Locate the cell with the specified text and output its (x, y) center coordinate. 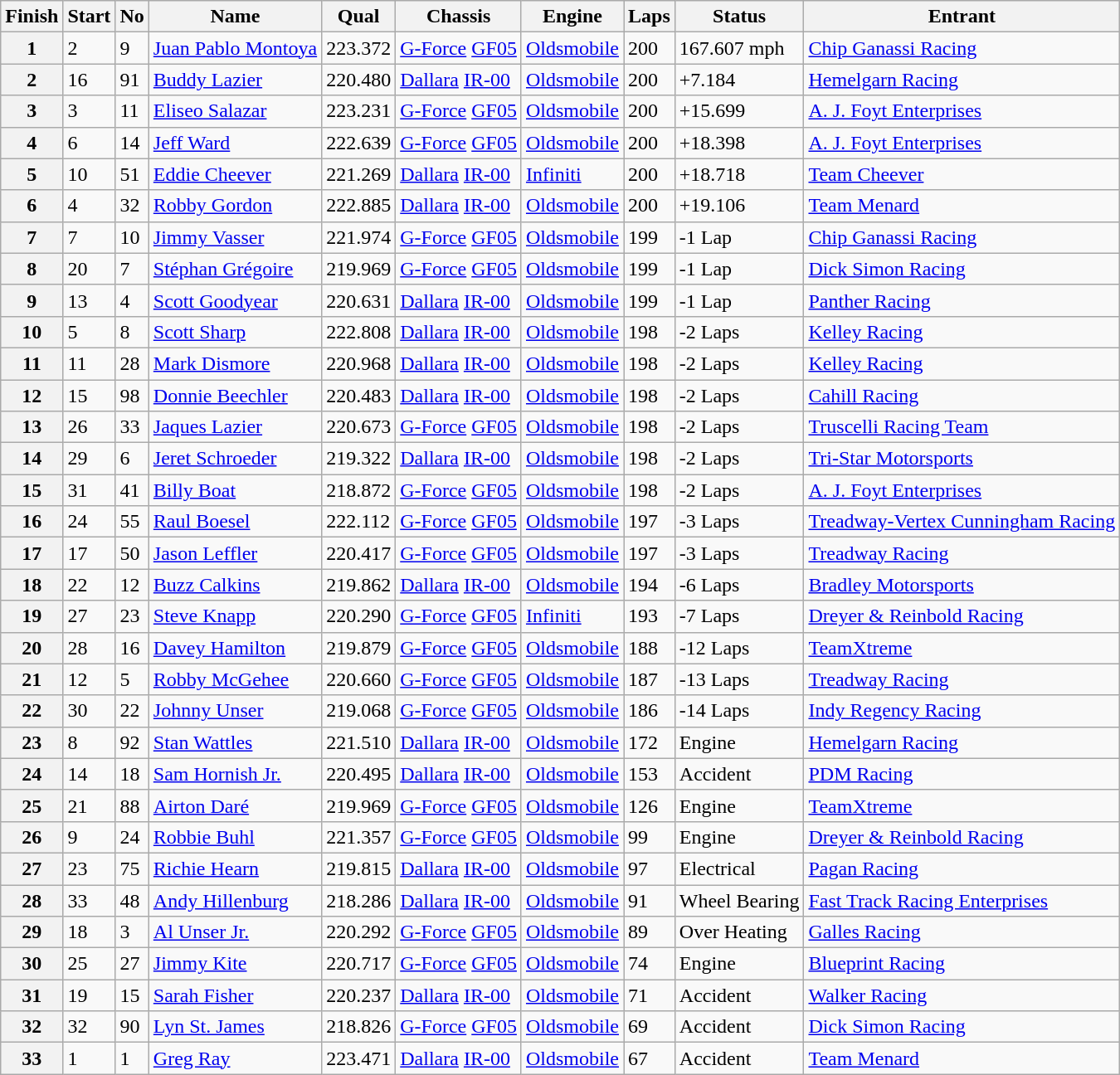
Donnie Beechler (235, 396)
219.862 (358, 585)
Andy Hillenburg (235, 900)
Buzz Calkins (235, 585)
220.480 (358, 80)
Stan Wattles (235, 742)
71 (650, 995)
Mark Dismore (235, 363)
50 (132, 553)
Walker Racing (962, 995)
222.885 (358, 206)
+18.718 (739, 174)
153 (650, 774)
Cahill Racing (962, 396)
-14 Laps (739, 711)
Electrical (739, 868)
219.322 (358, 459)
Fast Track Racing Enterprises (962, 900)
Jeff Ward (235, 143)
Robby McGehee (235, 679)
220.495 (358, 774)
Juan Pablo Montoya (235, 48)
187 (650, 679)
Jaques Lazier (235, 427)
220.673 (358, 427)
221.357 (358, 837)
Robbie Buhl (235, 837)
Jimmy Vasser (235, 237)
Pagan Racing (962, 868)
219.815 (358, 868)
218.826 (358, 1027)
Wheel Bearing (739, 900)
+19.106 (739, 206)
222.639 (358, 143)
221.974 (358, 237)
220.292 (358, 932)
48 (132, 900)
222.808 (358, 332)
Qual (358, 17)
92 (132, 742)
126 (650, 805)
Treadway-Vertex Cunningham Racing (962, 522)
Truscelli Racing Team (962, 427)
Billy Boat (235, 490)
223.471 (358, 1058)
Greg Ray (235, 1058)
Sarah Fisher (235, 995)
41 (132, 490)
220.631 (358, 300)
98 (132, 396)
-13 Laps (739, 679)
220.968 (358, 363)
Name (235, 17)
88 (132, 805)
+15.699 (739, 111)
-12 Laps (739, 648)
Entrant (962, 17)
Airton Daré (235, 805)
167.607 mph (739, 48)
Blueprint Racing (962, 964)
97 (650, 868)
Status (739, 17)
Finish (32, 17)
Eliseo Salazar (235, 111)
Laps (650, 17)
218.286 (358, 900)
Chassis (459, 17)
221.269 (358, 174)
220.417 (358, 553)
223.372 (358, 48)
51 (132, 174)
193 (650, 616)
Galles Racing (962, 932)
218.872 (358, 490)
+7.184 (739, 80)
Lyn St. James (235, 1027)
Stéphan Grégoire (235, 269)
Richie Hearn (235, 868)
Scott Goodyear (235, 300)
Buddy Lazier (235, 80)
PDM Racing (962, 774)
223.231 (358, 111)
Al Unser Jr. (235, 932)
194 (650, 585)
Scott Sharp (235, 332)
219.068 (358, 711)
Panther Racing (962, 300)
Steve Knapp (235, 616)
74 (650, 964)
Jeret Schroeder (235, 459)
Jimmy Kite (235, 964)
No (132, 17)
Raul Boesel (235, 522)
220.237 (358, 995)
89 (650, 932)
220.660 (358, 679)
Robby Gordon (235, 206)
222.112 (358, 522)
220.483 (358, 396)
221.510 (358, 742)
Start (90, 17)
69 (650, 1027)
55 (132, 522)
220.717 (358, 964)
-6 Laps (739, 585)
Over Heating (739, 932)
+18.398 (739, 143)
186 (650, 711)
172 (650, 742)
67 (650, 1058)
188 (650, 648)
75 (132, 868)
Davey Hamilton (235, 648)
Eddie Cheever (235, 174)
220.290 (358, 616)
Sam Hornish Jr. (235, 774)
Jason Leffler (235, 553)
Tri-Star Motorsports (962, 459)
99 (650, 837)
90 (132, 1027)
-7 Laps (739, 616)
Team Cheever (962, 174)
Johnny Unser (235, 711)
Bradley Motorsports (962, 585)
219.879 (358, 648)
Indy Regency Racing (962, 711)
